Return the [X, Y] coordinate for the center point of the cell that contains the specified text.  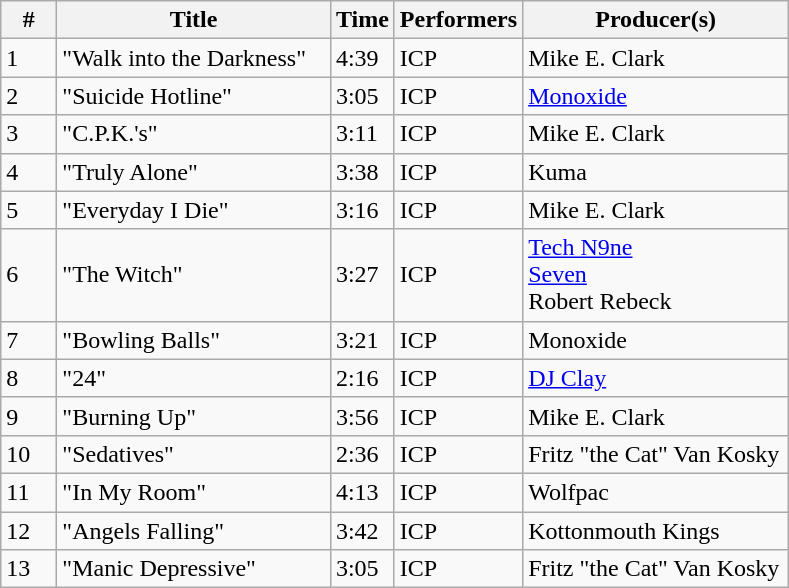
3:21 [362, 340]
3:56 [362, 416]
Performers [458, 20]
Tech N9neSevenRobert Rebeck [656, 275]
12 [29, 531]
Kuma [656, 172]
"24" [194, 378]
"Angels Falling" [194, 531]
"In My Room" [194, 492]
4:13 [362, 492]
"Sedatives" [194, 454]
3:11 [362, 134]
Title [194, 20]
"C.P.K.'s" [194, 134]
10 [29, 454]
# [29, 20]
"The Witch" [194, 275]
13 [29, 569]
"Everyday I Die" [194, 210]
DJ Clay [656, 378]
Producer(s) [656, 20]
"Walk into the Darkness" [194, 58]
8 [29, 378]
"Truly Alone" [194, 172]
3:38 [362, 172]
Kottonmouth Kings [656, 531]
2:16 [362, 378]
5 [29, 210]
3 [29, 134]
3:27 [362, 275]
6 [29, 275]
"Bowling Balls" [194, 340]
2:36 [362, 454]
4:39 [362, 58]
3:16 [362, 210]
11 [29, 492]
1 [29, 58]
"Suicide Hotline" [194, 96]
Time [362, 20]
"Burning Up" [194, 416]
Wolfpac [656, 492]
"Manic Depressive" [194, 569]
4 [29, 172]
2 [29, 96]
9 [29, 416]
3:42 [362, 531]
7 [29, 340]
